For the text-containing cell, return its midpoint in (X, Y) coordinate format. 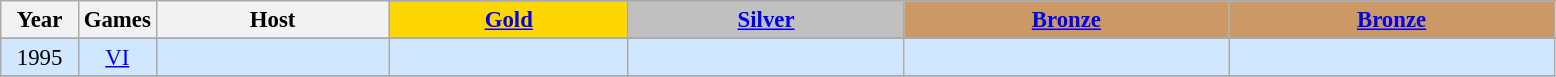
Year (40, 20)
Host (272, 20)
Silver (766, 20)
VI (117, 58)
Games (117, 20)
Gold (508, 20)
1995 (40, 58)
